Detect which cell encompasses the target text, then output its [X, Y] center coordinate. 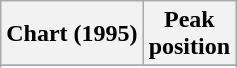
Chart (1995) [72, 34]
Peakposition [189, 34]
